Detect which cell encompasses the target text, then output its (x, y) center coordinate. 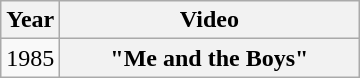
1985 (30, 58)
Year (30, 20)
"Me and the Boys" (210, 58)
Video (210, 20)
